Extract the (X, Y) coordinate from the center of the cell holding the provided text.  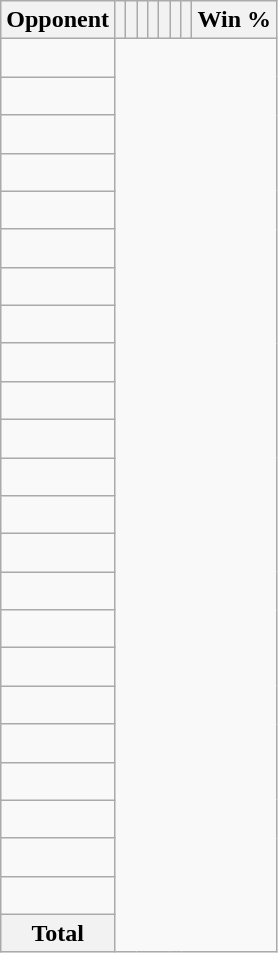
Opponent (58, 20)
Total (58, 933)
Win % (234, 20)
